Capture the cell that displays the provided text and extract its [X, Y] central coordinate. 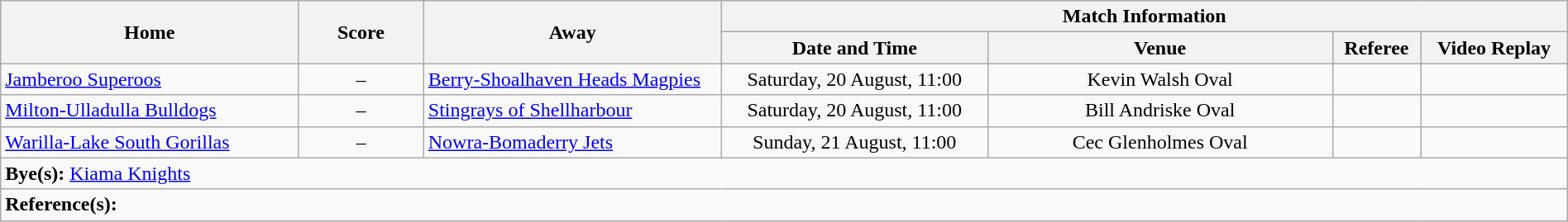
Match Information [1145, 17]
Berry-Shoalhaven Heads Magpies [572, 79]
Sunday, 21 August, 11:00 [854, 142]
Kevin Walsh Oval [1159, 79]
Referee [1376, 48]
Date and Time [854, 48]
Stingrays of Shellharbour [572, 111]
Jamberoo Superoos [150, 79]
Warilla-Lake South Gorillas [150, 142]
Cec Glenholmes Oval [1159, 142]
Nowra-Bomaderry Jets [572, 142]
Video Replay [1494, 48]
Bye(s): Kiama Knights [784, 173]
Venue [1159, 48]
Milton-Ulladulla Bulldogs [150, 111]
Bill Andriske Oval [1159, 111]
Reference(s): [784, 205]
Away [572, 32]
Score [361, 32]
Home [150, 32]
